Scan for the cell matching the given text and deliver its (x, y) coordinate at center. 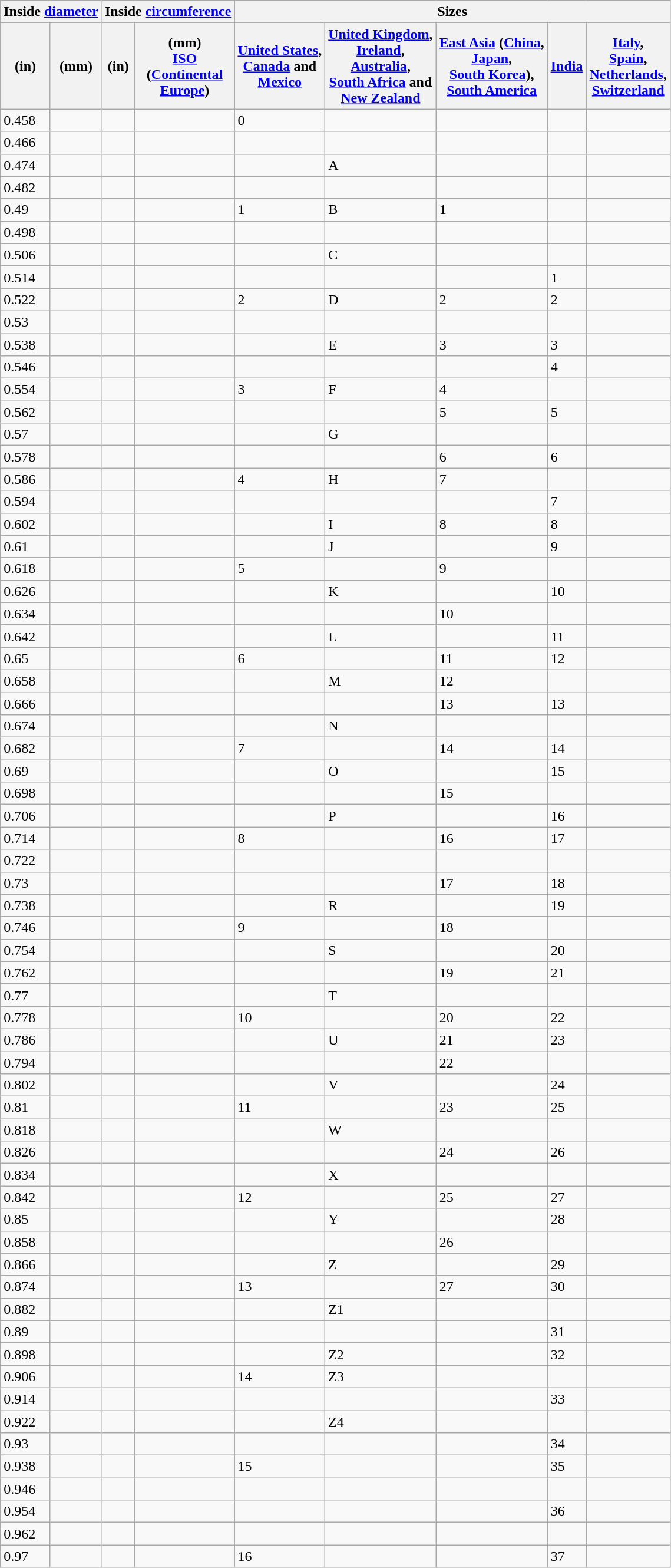
28 (567, 1220)
0.762 (26, 973)
Inside circumference (167, 12)
N (381, 726)
0.882 (26, 1309)
0.562 (26, 412)
0.522 (26, 299)
0.474 (26, 165)
H (381, 479)
0.922 (26, 1421)
(mm) ISO (ContinentalEurope) (185, 66)
S (381, 950)
0.834 (26, 1175)
I (381, 524)
0.586 (26, 479)
0.874 (26, 1287)
United Kingdom,Ireland,Australia,South Africa andNew Zealand (381, 66)
0.626 (26, 591)
V (381, 1085)
Z4 (381, 1421)
D (381, 299)
0.842 (26, 1197)
(mm) (75, 66)
0.802 (26, 1085)
0.57 (26, 434)
E (381, 345)
0.754 (26, 950)
0.93 (26, 1444)
0.794 (26, 1063)
0.706 (26, 816)
M (381, 681)
Z1 (381, 1309)
0.73 (26, 883)
0.938 (26, 1467)
0.61 (26, 546)
37 (567, 1556)
0.618 (26, 569)
Z2 (381, 1354)
32 (567, 1354)
Z (381, 1264)
0.714 (26, 838)
A (381, 165)
0.69 (26, 771)
0.906 (26, 1376)
0.482 (26, 187)
C (381, 255)
0.578 (26, 457)
0.514 (26, 277)
G (381, 434)
K (381, 591)
F (381, 390)
0.642 (26, 636)
0.546 (26, 367)
X (381, 1175)
0.914 (26, 1399)
0.746 (26, 928)
Inside diameter (51, 12)
W (381, 1130)
0.666 (26, 703)
Italy, Spain, Netherlands, Switzerland (628, 66)
P (381, 816)
0.65 (26, 658)
U (381, 1040)
0.698 (26, 793)
East Asia (China, Japan, South Korea), South America (491, 66)
0.682 (26, 749)
0.658 (26, 681)
India (567, 66)
0.77 (26, 995)
0.466 (26, 143)
0.778 (26, 1017)
0.49 (26, 210)
0.85 (26, 1220)
0.674 (26, 726)
Sizes (452, 12)
0.738 (26, 905)
33 (567, 1399)
0.826 (26, 1152)
0.594 (26, 502)
0.458 (26, 120)
0.954 (26, 1511)
B (381, 210)
J (381, 546)
30 (567, 1287)
0.89 (26, 1332)
R (381, 905)
29 (567, 1264)
0.634 (26, 614)
0.538 (26, 345)
0.722 (26, 861)
Y (381, 1220)
0.858 (26, 1242)
United States,Canada andMexico (280, 66)
0 (280, 120)
Z3 (381, 1376)
0.97 (26, 1556)
35 (567, 1467)
0.818 (26, 1130)
0.53 (26, 322)
0.554 (26, 390)
31 (567, 1332)
L (381, 636)
O (381, 771)
0.866 (26, 1264)
36 (567, 1511)
0.898 (26, 1354)
0.498 (26, 232)
0.506 (26, 255)
34 (567, 1444)
0.786 (26, 1040)
0.602 (26, 524)
0.946 (26, 1489)
T (381, 995)
0.81 (26, 1108)
0.962 (26, 1534)
